Identify which cell holds the provided text, then report its [X, Y] central coordinate. 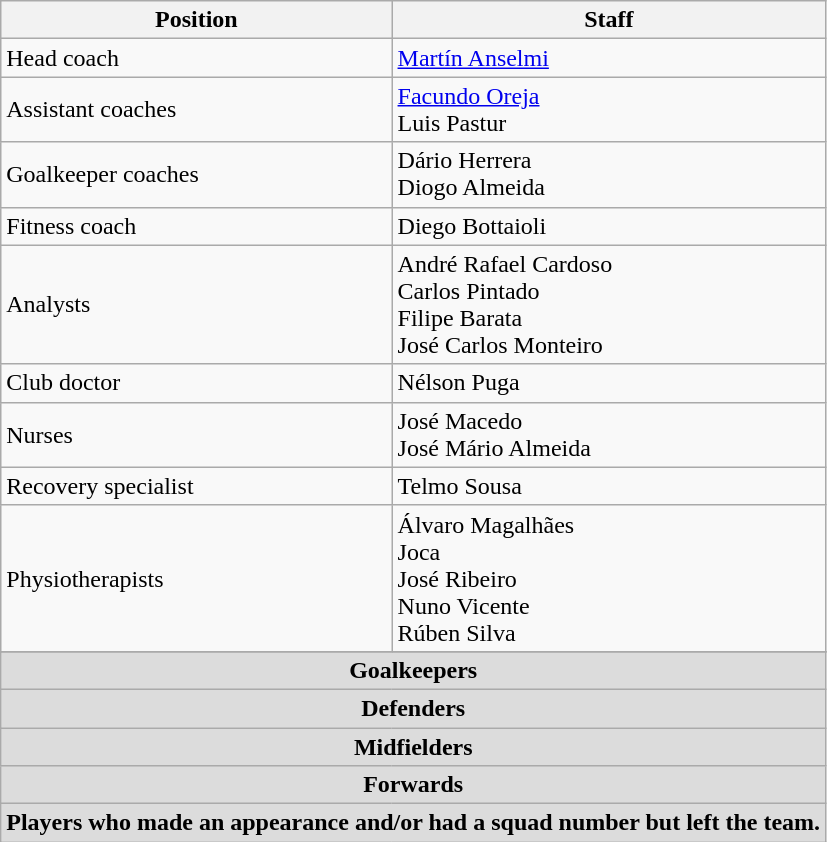
Goalkeeper coaches [196, 174]
Staff [609, 20]
Forwards [414, 785]
Analysts [196, 304]
Head coach [196, 58]
Dário Herrera Diogo Almeida [609, 174]
Martín Anselmi [609, 58]
André Rafael Cardoso Carlos Pintado Filipe Barata José Carlos Monteiro [609, 304]
Club doctor [196, 383]
Telmo Sousa [609, 486]
Position [196, 20]
Goalkeepers [414, 670]
José Macedo José Mário Almeida [609, 434]
Assistant coaches [196, 110]
Physiotherapists [196, 578]
Álvaro Magalhães Joca José Ribeiro Nuno Vicente Rúben Silva [609, 578]
Defenders [414, 708]
Nélson Puga [609, 383]
Facundo Oreja Luis Pastur [609, 110]
Diego Bottaioli [609, 226]
Fitness coach [196, 226]
Nurses [196, 434]
Players who made an appearance and/or had a squad number but left the team. [414, 823]
Midfielders [414, 747]
Recovery specialist [196, 486]
